Search for the cell housing the specified text and yield its [x, y] center coordinate. 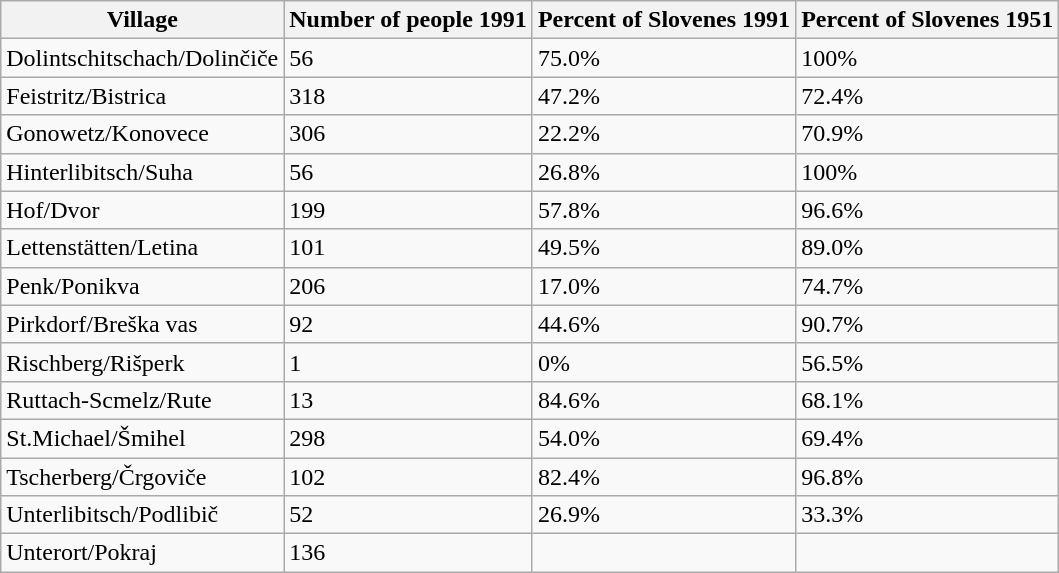
84.6% [664, 400]
13 [408, 400]
Unterort/Pokraj [142, 553]
199 [408, 210]
Hof/Dvor [142, 210]
Pirkdorf/Breška vas [142, 324]
68.1% [928, 400]
49.5% [664, 248]
69.4% [928, 438]
56.5% [928, 362]
0% [664, 362]
Unterlibitsch/Podlibič [142, 515]
Gonowetz/Konovece [142, 134]
26.9% [664, 515]
Feistritz/Bistrica [142, 96]
298 [408, 438]
96.6% [928, 210]
44.6% [664, 324]
54.0% [664, 438]
Dolintschitschach/Dolinčiče [142, 58]
306 [408, 134]
101 [408, 248]
22.2% [664, 134]
17.0% [664, 286]
Tscherberg/Črgoviče [142, 477]
92 [408, 324]
74.7% [928, 286]
57.8% [664, 210]
Village [142, 20]
Penk/Ponikva [142, 286]
St.Michael/Šmihel [142, 438]
136 [408, 553]
Lettenstätten/Letina [142, 248]
Percent of Slovenes 1991 [664, 20]
318 [408, 96]
26.8% [664, 172]
96.8% [928, 477]
72.4% [928, 96]
Ruttach-Scmelz/Rute [142, 400]
33.3% [928, 515]
Number of people 1991 [408, 20]
52 [408, 515]
Hinterlibitsch/Suha [142, 172]
206 [408, 286]
1 [408, 362]
Rischberg/Rišperk [142, 362]
Percent of Slovenes 1951 [928, 20]
89.0% [928, 248]
102 [408, 477]
70.9% [928, 134]
82.4% [664, 477]
47.2% [664, 96]
90.7% [928, 324]
75.0% [664, 58]
